Determine the [X, Y] coordinate at the center of the cell enclosing the given text.  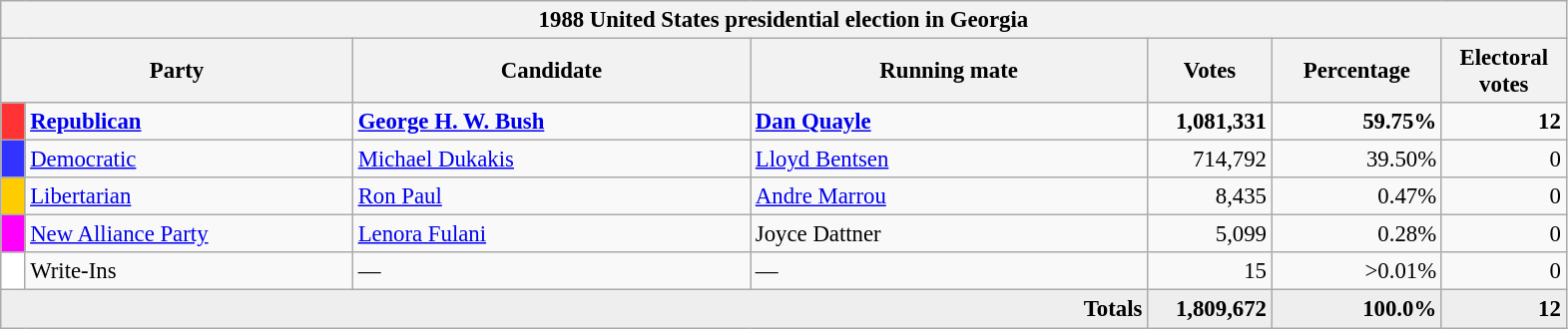
Party [178, 72]
>0.01% [1356, 272]
Libertarian [189, 196]
Joyce Dattner [949, 234]
Democratic [189, 160]
Write-Ins [189, 272]
Running mate [949, 72]
1,809,672 [1210, 309]
714,792 [1210, 160]
Michael Dukakis [551, 160]
39.50% [1356, 160]
59.75% [1356, 122]
15 [1210, 272]
Republican [189, 122]
George H. W. Bush [551, 122]
1988 United States presidential election in Georgia [784, 20]
New Alliance Party [189, 234]
1,081,331 [1210, 122]
Totals [575, 309]
Electoral votes [1503, 72]
0.28% [1356, 234]
Dan Quayle [949, 122]
0.47% [1356, 196]
100.0% [1356, 309]
Percentage [1356, 72]
Candidate [551, 72]
Ron Paul [551, 196]
5,099 [1210, 234]
Votes [1210, 72]
8,435 [1210, 196]
Lloyd Bentsen [949, 160]
Andre Marrou [949, 196]
Lenora Fulani [551, 234]
